Identify which cell holds the provided text, then report its [X, Y] central coordinate. 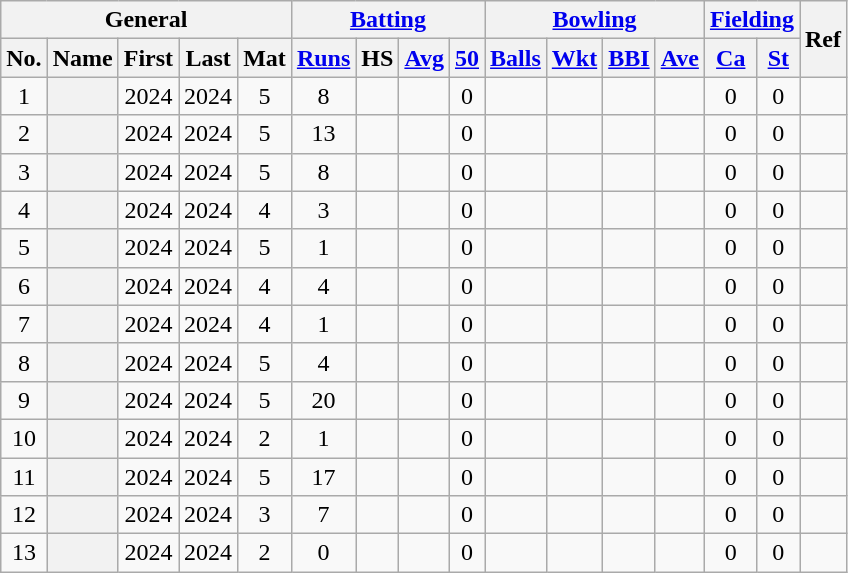
Avg [424, 58]
Runs [323, 58]
General [146, 20]
11 [24, 477]
10 [24, 438]
BBI [629, 58]
HS [378, 58]
Mat [265, 58]
Ca [730, 58]
12 [24, 515]
50 [466, 58]
Name [82, 58]
Batting [388, 20]
Bowling [595, 20]
Balls [516, 58]
No. [24, 58]
Ref [824, 39]
Wkt [574, 58]
Last [208, 58]
17 [323, 477]
20 [323, 400]
First [148, 58]
St [778, 58]
Fielding [752, 20]
9 [24, 400]
Ave [680, 58]
6 [24, 286]
